Return (x, y) of the center of cell containing provided text 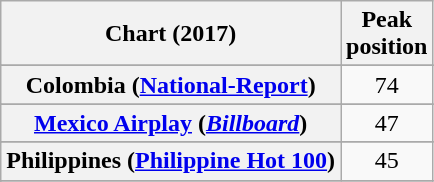
Colombia (National-Report) (171, 85)
Mexico Airplay (Billboard) (171, 123)
74 (387, 85)
Philippines (Philippine Hot 100) (171, 161)
45 (387, 161)
Peak position (387, 34)
47 (387, 123)
Chart (2017) (171, 34)
